Detect which cell encompasses the target text, then output its [x, y] center coordinate. 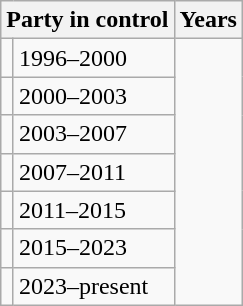
2007–2011 [94, 172]
Years [208, 20]
1996–2000 [94, 58]
2011–2015 [94, 210]
2023–present [94, 286]
Party in control [88, 20]
2000–2003 [94, 96]
2003–2007 [94, 134]
2015–2023 [94, 248]
